Identify which cell holds the provided text, then report its [X, Y] central coordinate. 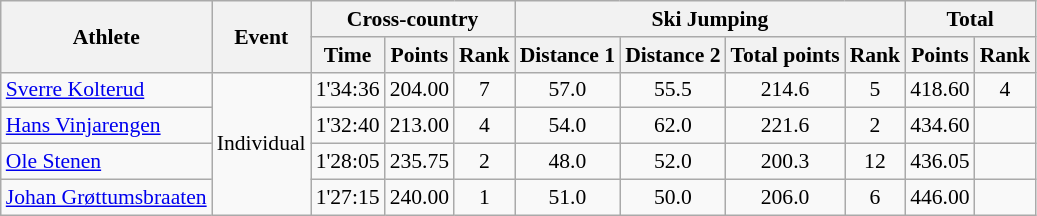
434.60 [940, 126]
1'32:40 [348, 126]
Event [262, 36]
436.05 [940, 162]
1'34:36 [348, 90]
50.0 [672, 197]
5 [876, 90]
Total [970, 19]
57.0 [568, 90]
Ole Stenen [106, 162]
Ski Jumping [710, 19]
214.6 [786, 90]
52.0 [672, 162]
240.00 [420, 197]
Total points [786, 55]
221.6 [786, 126]
Distance 2 [672, 55]
418.60 [940, 90]
200.3 [786, 162]
206.0 [786, 197]
12 [876, 162]
62.0 [672, 126]
1'27:15 [348, 197]
51.0 [568, 197]
7 [484, 90]
Athlete [106, 36]
204.00 [420, 90]
446.00 [940, 197]
235.75 [420, 162]
Individual [262, 143]
1 [484, 197]
54.0 [568, 126]
213.00 [420, 126]
1'28:05 [348, 162]
Johan Grøttumsbraaten [106, 197]
55.5 [672, 90]
Cross-country [413, 19]
48.0 [568, 162]
6 [876, 197]
Sverre Kolterud [106, 90]
Time [348, 55]
Distance 1 [568, 55]
Hans Vinjarengen [106, 126]
